Determine the [X, Y] coordinate at the center of the cell enclosing the given text.  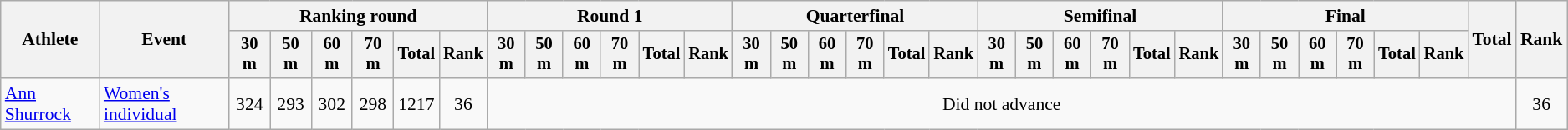
Athlete [50, 40]
302 [331, 103]
Semifinal [1101, 16]
Did not advance [1002, 103]
293 [291, 103]
Event [164, 40]
Round 1 [610, 16]
298 [373, 103]
Quarterfinal [855, 16]
Ann Shurrock [50, 103]
Ranking round [358, 16]
Final [1345, 16]
Women's individual [164, 103]
324 [249, 103]
1217 [416, 103]
